Pinpoint the cell where the given text exists, returning its (X, Y) midpoint coordinate. 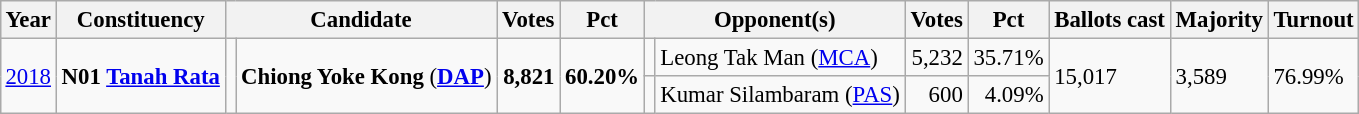
2018 (28, 76)
5,232 (936, 57)
3,589 (1219, 76)
35.71% (1008, 57)
600 (936, 95)
Opponent(s) (774, 20)
Constituency (140, 20)
Chiong Yoke Kong (DAP) (366, 76)
15,017 (1110, 76)
76.99% (1314, 76)
Year (28, 20)
Kumar Silambaram (PAS) (780, 95)
Ballots cast (1110, 20)
N01 Tanah Rata (140, 76)
4.09% (1008, 95)
60.20% (602, 76)
Candidate (361, 20)
Turnout (1314, 20)
8,821 (528, 76)
Majority (1219, 20)
Leong Tak Man (MCA) (780, 57)
